Detect which cell encompasses the target text, then output its [x, y] center coordinate. 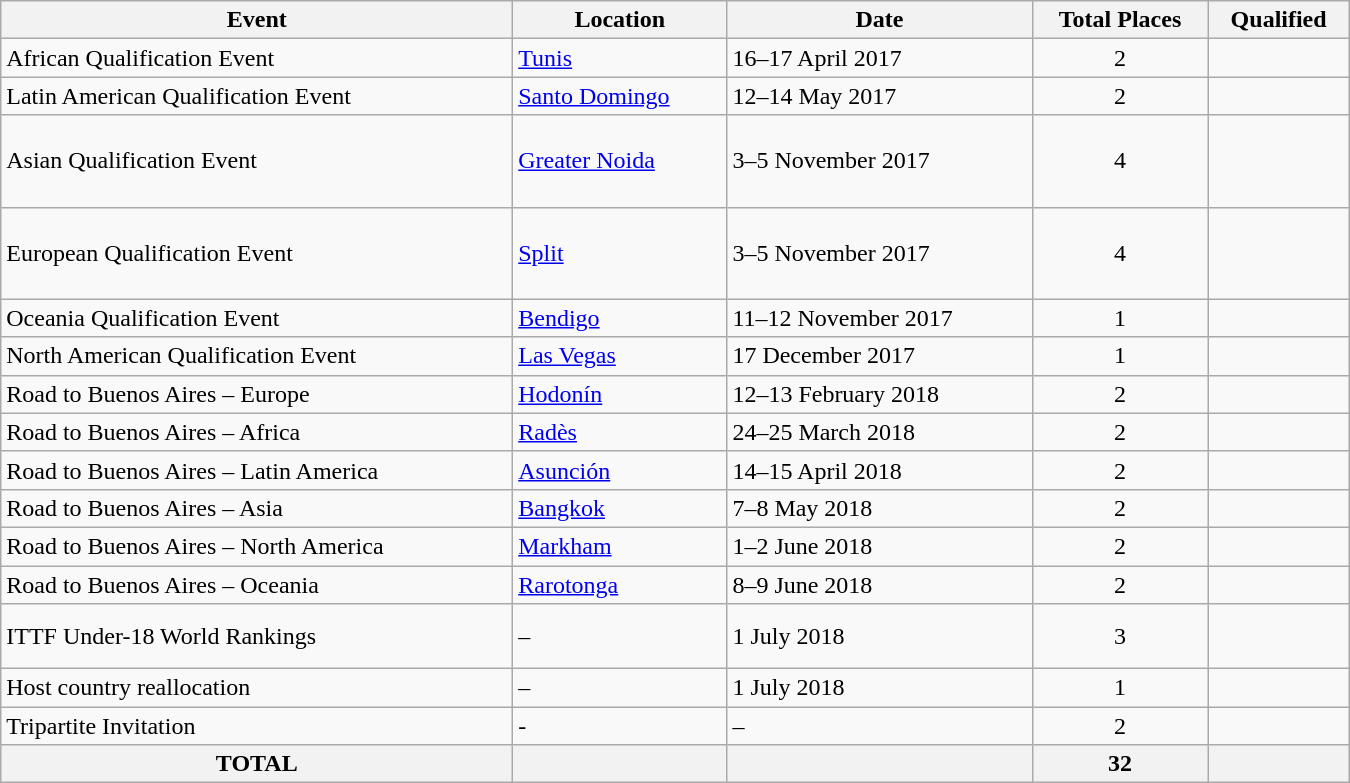
7–8 May 2018 [880, 508]
32 [1120, 764]
Road to Buenos Aires – Latin America [257, 470]
Radès [620, 432]
Latin American Qualification Event [257, 96]
8–9 June 2018 [880, 585]
Road to Buenos Aires – Asia [257, 508]
Asian Qualification Event [257, 161]
ITTF Under-18 World Rankings [257, 636]
Road to Buenos Aires – North America [257, 546]
17 December 2017 [880, 356]
Road to Buenos Aires – Oceania [257, 585]
Event [257, 20]
African Qualification Event [257, 58]
Date [880, 20]
16–17 April 2017 [880, 58]
Location [620, 20]
Bangkok [620, 508]
Oceania Qualification Event [257, 318]
Host country reallocation [257, 688]
European Qualification Event [257, 253]
Asunción [620, 470]
Split [620, 253]
Road to Buenos Aires – Africa [257, 432]
- [620, 726]
12–14 May 2017 [880, 96]
Tripartite Invitation [257, 726]
Rarotonga [620, 585]
12–13 February 2018 [880, 394]
Bendigo [620, 318]
1–2 June 2018 [880, 546]
Markham [620, 546]
Total Places [1120, 20]
Las Vegas [620, 356]
Qualified [1278, 20]
North American Qualification Event [257, 356]
24–25 March 2018 [880, 432]
Santo Domingo [620, 96]
TOTAL [257, 764]
Tunis [620, 58]
11–12 November 2017 [880, 318]
3 [1120, 636]
Hodonín [620, 394]
14–15 April 2018 [880, 470]
Greater Noida [620, 161]
Road to Buenos Aires – Europe [257, 394]
